Determine the [X, Y] coordinate at the center of the cell enclosing the given text.  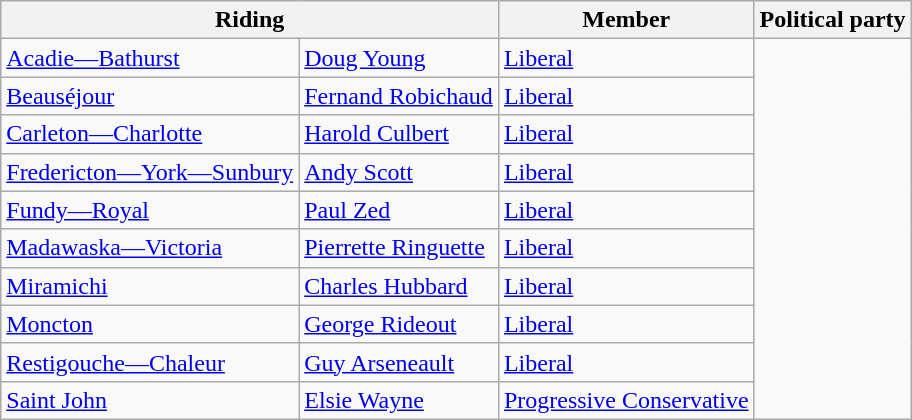
George Rideout [399, 324]
Andy Scott [399, 172]
Charles Hubbard [399, 286]
Saint John [150, 400]
Pierrette Ringuette [399, 248]
Guy Arseneault [399, 362]
Moncton [150, 324]
Political party [832, 20]
Fernand Robichaud [399, 96]
Restigouche—Chaleur [150, 362]
Fredericton—York—Sunbury [150, 172]
Member [626, 20]
Carleton—Charlotte [150, 134]
Fundy—Royal [150, 210]
Elsie Wayne [399, 400]
Miramichi [150, 286]
Madawaska—Victoria [150, 248]
Paul Zed [399, 210]
Riding [250, 20]
Progressive Conservative [626, 400]
Acadie—Bathurst [150, 58]
Doug Young [399, 58]
Beauséjour [150, 96]
Harold Culbert [399, 134]
